Locate the cell with the specified text and output its [x, y] center coordinate. 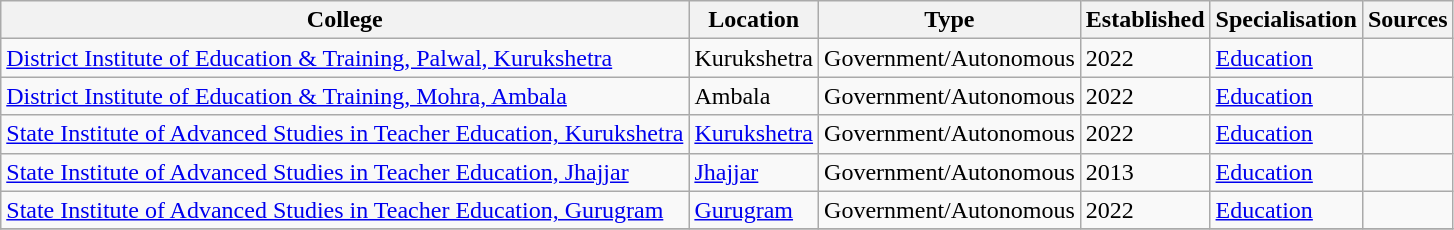
College [345, 20]
Type [950, 20]
State Institute of Advanced Studies in Teacher Education, Gurugram [345, 210]
Location [754, 20]
District Institute of Education & Training, Mohra, Ambala [345, 96]
District Institute of Education & Training, Palwal, Kurukshetra [345, 58]
Gurugram [754, 210]
Sources [1408, 20]
State Institute of Advanced Studies in Teacher Education, Jhajjar [345, 172]
Ambala [754, 96]
2013 [1145, 172]
State Institute of Advanced Studies in Teacher Education, Kurukshetra [345, 134]
Established [1145, 20]
Jhajjar [754, 172]
Specialisation [1286, 20]
